Output the [x, y] coordinate of the center of the cell containing the given text.  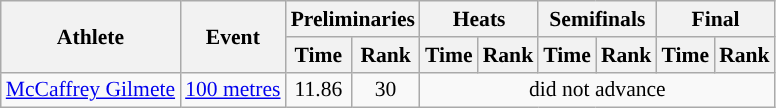
Heats [479, 19]
30 [386, 90]
Event [232, 36]
Athlete [90, 36]
Final [715, 19]
McCaffrey Gilmete [90, 90]
Semifinals [597, 19]
11.86 [319, 90]
did not advance [598, 90]
100 metres [232, 90]
Preliminaries [353, 19]
